Provide the [x, y] coordinate of the cell's center where the given text is located.  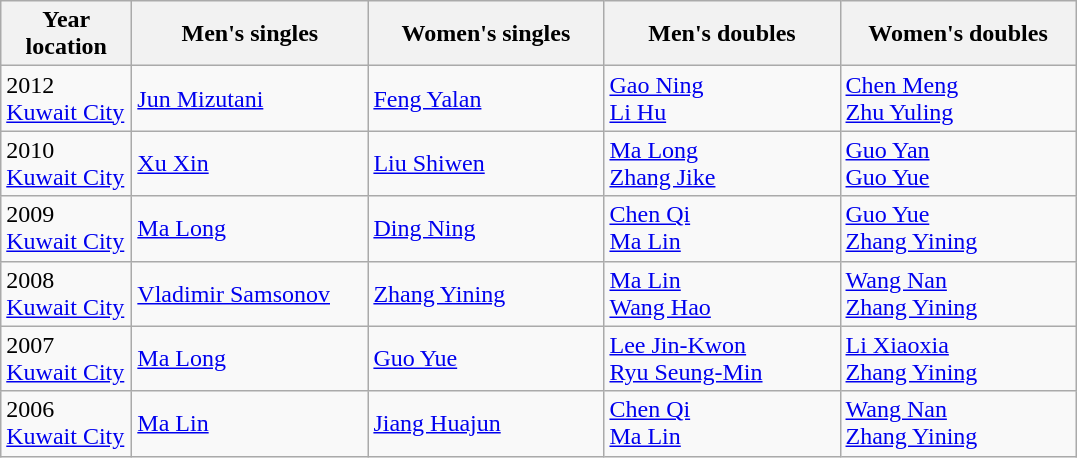
Guo Yue Zhang Yining [958, 228]
Men's singles [250, 34]
Chen Meng Zhu Yuling [958, 98]
Vladimir Samsonov [250, 294]
Ma Long Zhang Jike [722, 164]
2007 Kuwait City [66, 358]
2010 Kuwait City [66, 164]
Gao Ning Li Hu [722, 98]
Ding Ning [486, 228]
Feng Yalan [486, 98]
Men's doubles [722, 34]
Guo Yue [486, 358]
Ma Lin [250, 424]
Li Xiaoxia Zhang Yining [958, 358]
2006 Kuwait City [66, 424]
Women's doubles [958, 34]
Jiang Huajun [486, 424]
Lee Jin-Kwon Ryu Seung-Min [722, 358]
Year location [66, 34]
2012 Kuwait City [66, 98]
2009 Kuwait City [66, 228]
Women's singles [486, 34]
Jun Mizutani [250, 98]
Zhang Yining [486, 294]
Xu Xin [250, 164]
Liu Shiwen [486, 164]
Ma Lin Wang Hao [722, 294]
2008 Kuwait City [66, 294]
Guo Yan Guo Yue [958, 164]
